Find where the given text appears and provide that cell's center as (X, Y) coordinate. 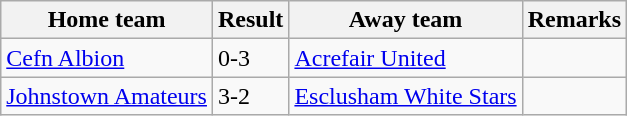
Away team (406, 20)
Esclusham White Stars (406, 96)
Home team (107, 20)
Result (250, 20)
Acrefair United (406, 58)
0-3 (250, 58)
Johnstown Amateurs (107, 96)
3-2 (250, 96)
Remarks (574, 20)
Cefn Albion (107, 58)
